Detect which cell encompasses the target text, then output its [x, y] center coordinate. 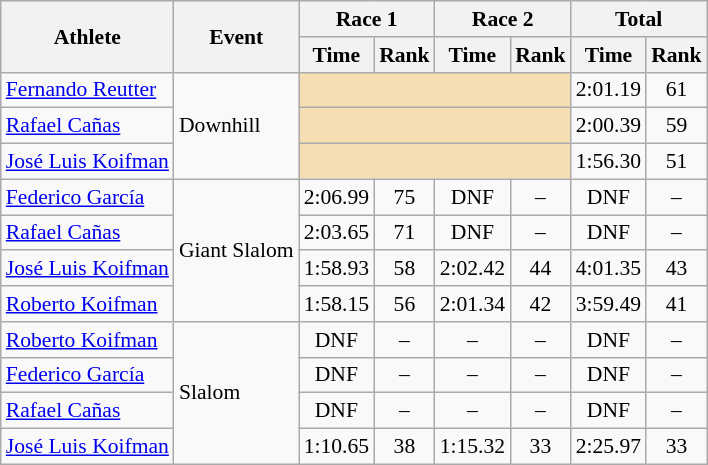
38 [404, 447]
51 [676, 162]
2:02.42 [472, 269]
Fernando Reutter [88, 90]
2:00.39 [608, 126]
61 [676, 90]
Race 2 [503, 19]
2:25.97 [608, 447]
Downhill [236, 126]
41 [676, 304]
58 [404, 269]
1:58.93 [336, 269]
2:01.34 [472, 304]
Slalom [236, 393]
3:59.49 [608, 304]
44 [540, 269]
Giant Slalom [236, 250]
1:56.30 [608, 162]
Total [639, 19]
2:06.99 [336, 197]
42 [540, 304]
Athlete [88, 36]
4:01.35 [608, 269]
75 [404, 197]
1:10.65 [336, 447]
2:01.19 [608, 90]
Event [236, 36]
Race 1 [367, 19]
2:03.65 [336, 233]
59 [676, 126]
71 [404, 233]
1:58.15 [336, 304]
56 [404, 304]
43 [676, 269]
1:15.32 [472, 447]
